Locate the cell with the specified text and output its [X, Y] center coordinate. 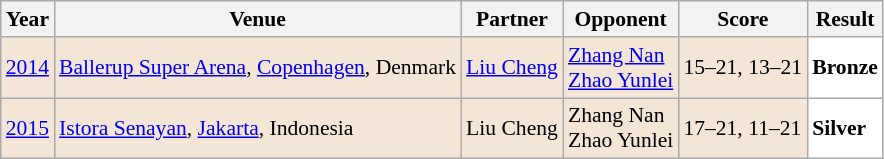
2014 [28, 68]
Opponent [620, 19]
Result [845, 19]
17–21, 11–21 [742, 128]
Silver [845, 128]
Istora Senayan, Jakarta, Indonesia [258, 128]
15–21, 13–21 [742, 68]
Venue [258, 19]
Bronze [845, 68]
Partner [512, 19]
2015 [28, 128]
Ballerup Super Arena, Copenhagen, Denmark [258, 68]
Score [742, 19]
Year [28, 19]
